Provide the [x, y] coordinate of the cell's center where the given text is located.  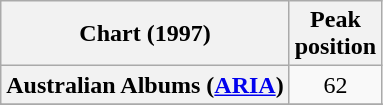
62 [335, 85]
Australian Albums (ARIA) [145, 85]
Peakposition [335, 34]
Chart (1997) [145, 34]
